From the cell containing the given text, extract its center point as [x, y] coordinate. 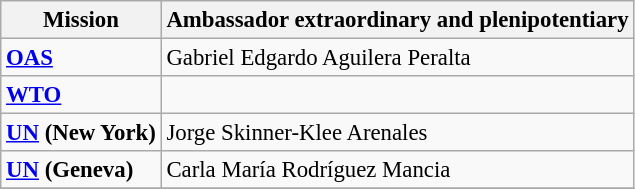
Jorge Skinner-Klee Arenales [398, 133]
OAS [81, 58]
Carla María Rodríguez Mancia [398, 170]
Ambassador extraordinary and plenipotentiary [398, 20]
Gabriel Edgardo Aguilera Peralta [398, 58]
WTO [81, 95]
UN (New York) [81, 133]
Mission [81, 20]
UN (Geneva) [81, 170]
